Return (X, Y) of the center of cell containing provided text 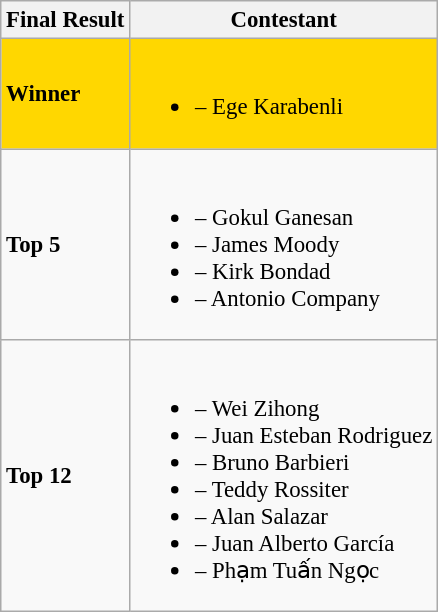
Contestant (284, 20)
– Gokul Ganesan – James Moody – Kirk Bondad – Antonio Company (284, 244)
Top 12 (66, 476)
– Wei Zihong – Juan Esteban Rodriguez – Bruno Barbieri – Teddy Rossiter – Alan Salazar – Juan Alberto García – Phạm Tuấn Ngọc (284, 476)
Final Result (66, 20)
Top 5 (66, 244)
Winner (66, 94)
– Ege Karabenli (284, 94)
